Find where the given text appears and provide that cell's center as (x, y) coordinate. 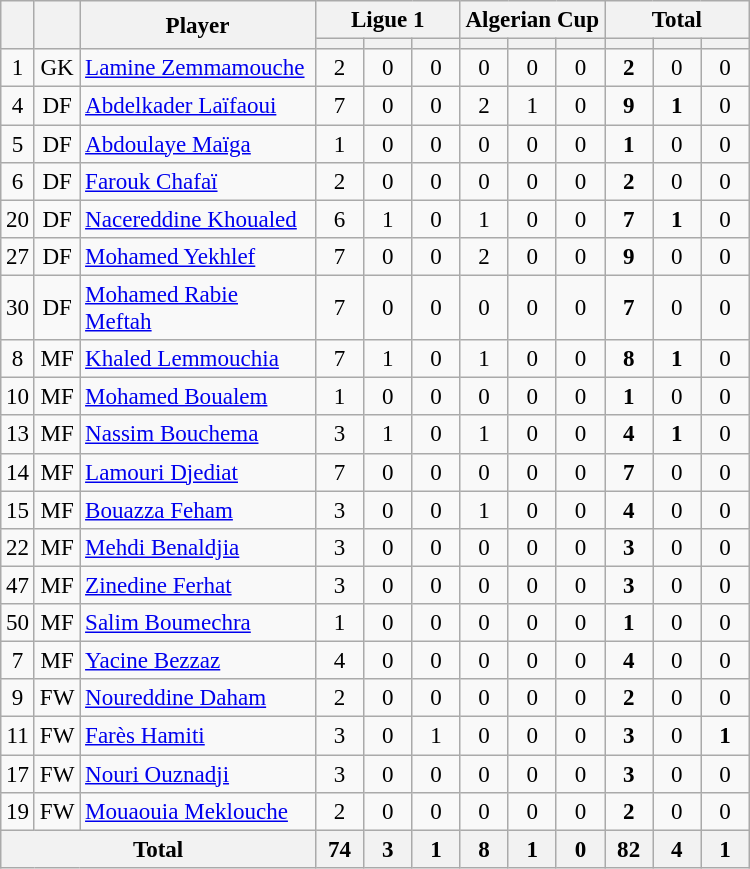
Yacine Bezzaz (198, 661)
Nassim Bouchema (198, 435)
Noureddine Daham (198, 698)
Algerian Cup (532, 20)
82 (629, 849)
Mohamed Boualem (198, 397)
Salim Boumechra (198, 623)
GK (56, 68)
Farès Hamiti (198, 736)
Bouazza Feham (198, 510)
10 (18, 397)
17 (18, 774)
Abdelkader Laïfaoui (198, 106)
Mehdi Benaldjia (198, 548)
5 (18, 144)
Player (198, 25)
Khaled Lemmouchia (198, 359)
Zinedine Ferhat (198, 585)
50 (18, 623)
30 (18, 308)
Nouri Ouznadji (198, 774)
27 (18, 257)
Farouk Chafaï (198, 182)
Ligue 1 (388, 20)
14 (18, 472)
Mouaouia Meklouche (198, 812)
Mohamed Rabie Meftah (198, 308)
19 (18, 812)
Lamine Zemmamouche (198, 68)
74 (339, 849)
47 (18, 585)
Nacereddine Khoualed (198, 219)
Lamouri Djediat (198, 472)
13 (18, 435)
22 (18, 548)
20 (18, 219)
11 (18, 736)
Abdoulaye Maïga (198, 144)
15 (18, 510)
Mohamed Yekhlef (198, 257)
